Search for the cell housing the specified text and yield its [x, y] center coordinate. 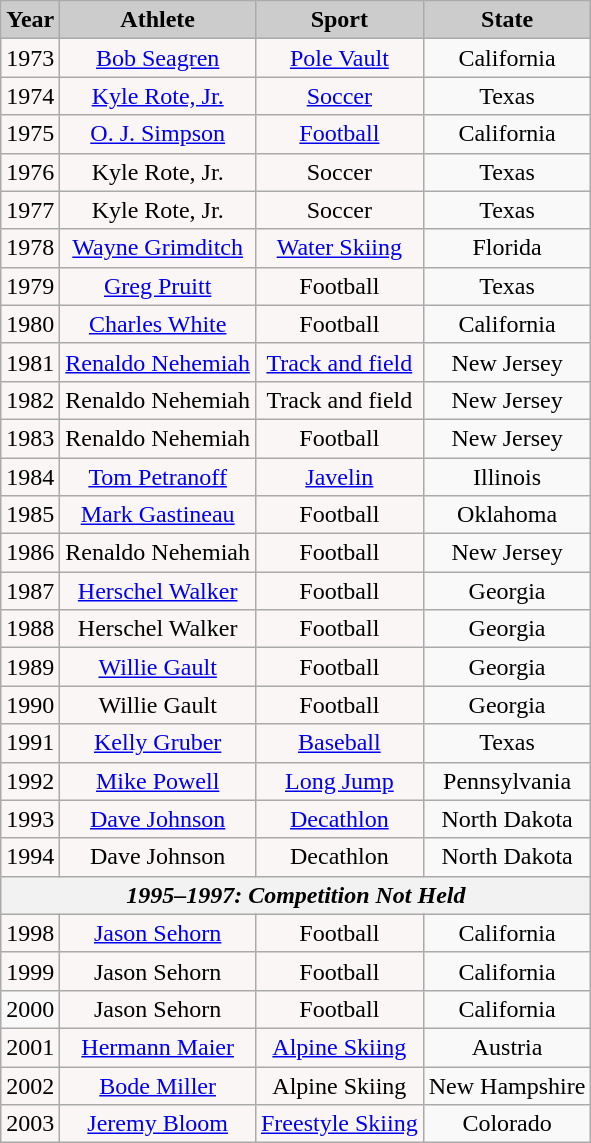
1979 [30, 286]
Water Skiing [339, 248]
1975 [30, 134]
Bode Miller [158, 1085]
Jeremy Bloom [158, 1124]
Baseball [339, 743]
State [507, 20]
Charles White [158, 324]
1977 [30, 210]
Bob Seagren [158, 58]
Pole Vault [339, 58]
1992 [30, 781]
Long Jump [339, 781]
1995–1997: Competition Not Held [296, 895]
Greg Pruitt [158, 286]
Hermann Maier [158, 1047]
1982 [30, 400]
Year [30, 20]
Javelin [339, 477]
1980 [30, 324]
1999 [30, 971]
O. J. Simpson [158, 134]
1984 [30, 477]
Sport [339, 20]
2002 [30, 1085]
1981 [30, 362]
2003 [30, 1124]
Athlete [158, 20]
Wayne Grimditch [158, 248]
Illinois [507, 477]
Mike Powell [158, 781]
1985 [30, 515]
Tom Petranoff [158, 477]
2001 [30, 1047]
Colorado [507, 1124]
New Hampshire [507, 1085]
1978 [30, 248]
Freestyle Skiing [339, 1124]
1988 [30, 629]
Austria [507, 1047]
1987 [30, 591]
Kelly Gruber [158, 743]
1993 [30, 819]
1986 [30, 553]
1983 [30, 438]
Pennsylvania [507, 781]
1991 [30, 743]
1990 [30, 705]
Oklahoma [507, 515]
2000 [30, 1009]
1998 [30, 933]
Florida [507, 248]
1989 [30, 667]
1976 [30, 172]
1973 [30, 58]
Mark Gastineau [158, 515]
1994 [30, 857]
1974 [30, 96]
